Determine the (x, y) coordinate at the center of the cell enclosing the given text.  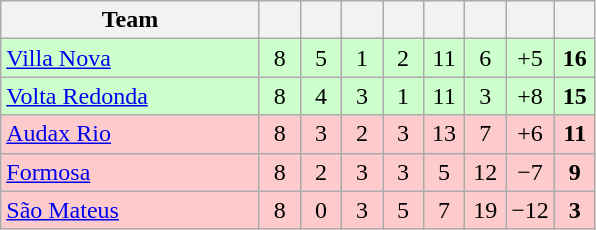
−7 (530, 172)
Volta Redonda (130, 96)
Formosa (130, 172)
12 (486, 172)
−12 (530, 210)
Team (130, 20)
+5 (530, 58)
0 (320, 210)
4 (320, 96)
Villa Nova (130, 58)
19 (486, 210)
6 (486, 58)
16 (574, 58)
9 (574, 172)
+6 (530, 134)
+8 (530, 96)
Audax Rio (130, 134)
15 (574, 96)
13 (444, 134)
São Mateus (130, 210)
